For the text-containing cell, return its midpoint in [x, y] coordinate format. 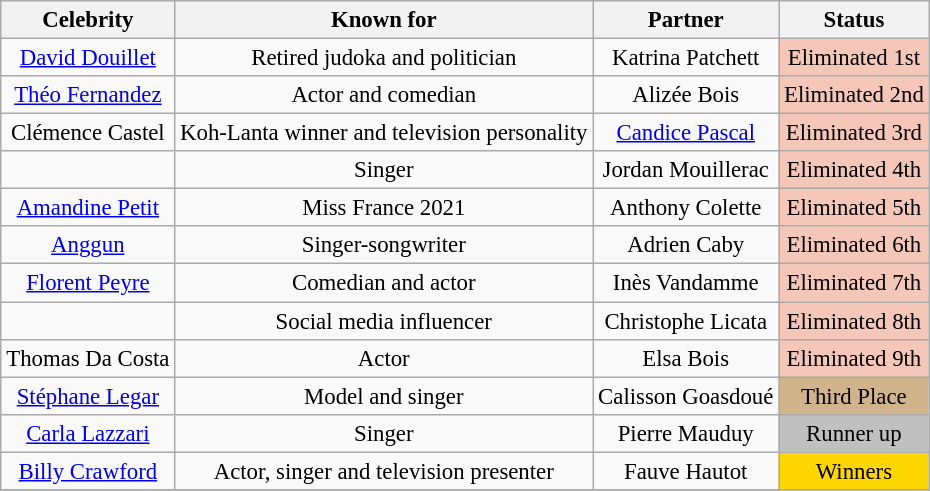
Alizée Bois [686, 95]
Eliminated 1st [854, 57]
Florent Peyre [88, 283]
Stéphane Legar [88, 396]
Candice Pascal [686, 133]
Celebrity [88, 20]
Runner up [854, 433]
Pierre Mauduy [686, 433]
Social media influencer [384, 321]
Thomas Da Costa [88, 358]
Eliminated 9th [854, 358]
Eliminated 6th [854, 245]
Adrien Caby [686, 245]
David Douillet [88, 57]
Théo Fernandez [88, 95]
Calisson Goasdoué [686, 396]
Eliminated 2nd [854, 95]
Status [854, 20]
Billy Crawford [88, 471]
Eliminated 4th [854, 170]
Anggun [88, 245]
Eliminated 8th [854, 321]
Inès Vandamme [686, 283]
Singer-songwriter [384, 245]
Retired judoka and politician [384, 57]
Fauve Hautot [686, 471]
Eliminated 3rd [854, 133]
Katrina Patchett [686, 57]
Model and singer [384, 396]
Third Place [854, 396]
Jordan Mouillerac [686, 170]
Actor [384, 358]
Miss France 2021 [384, 208]
Christophe Licata [686, 321]
Eliminated 5th [854, 208]
Partner [686, 20]
Actor and comedian [384, 95]
Comedian and actor [384, 283]
Known for [384, 20]
Carla Lazzari [88, 433]
Clémence Castel [88, 133]
Actor, singer and television presenter [384, 471]
Anthony Colette [686, 208]
Winners [854, 471]
Koh-Lanta winner and television personality [384, 133]
Elsa Bois [686, 358]
Eliminated 7th [854, 283]
Amandine Petit [88, 208]
